Pinpoint the cell where the given text exists, returning its (X, Y) midpoint coordinate. 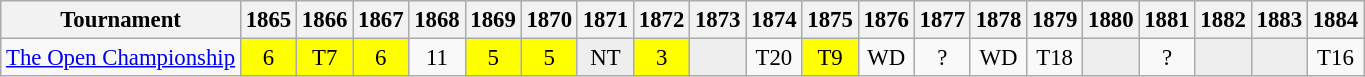
1877 (942, 20)
1865 (268, 20)
1873 (718, 20)
1881 (1167, 20)
1883 (1279, 20)
3 (661, 58)
1880 (1111, 20)
T18 (1055, 58)
1882 (1223, 20)
1870 (549, 20)
T16 (1335, 58)
1884 (1335, 20)
Tournament (121, 20)
The Open Championship (121, 58)
1866 (325, 20)
11 (437, 58)
1867 (381, 20)
T9 (830, 58)
1875 (830, 20)
T20 (774, 58)
NT (605, 58)
1879 (1055, 20)
1876 (886, 20)
1871 (605, 20)
1874 (774, 20)
1869 (493, 20)
1878 (998, 20)
T7 (325, 58)
1872 (661, 20)
1868 (437, 20)
